Locate the cell with the specified text and output its (x, y) center coordinate. 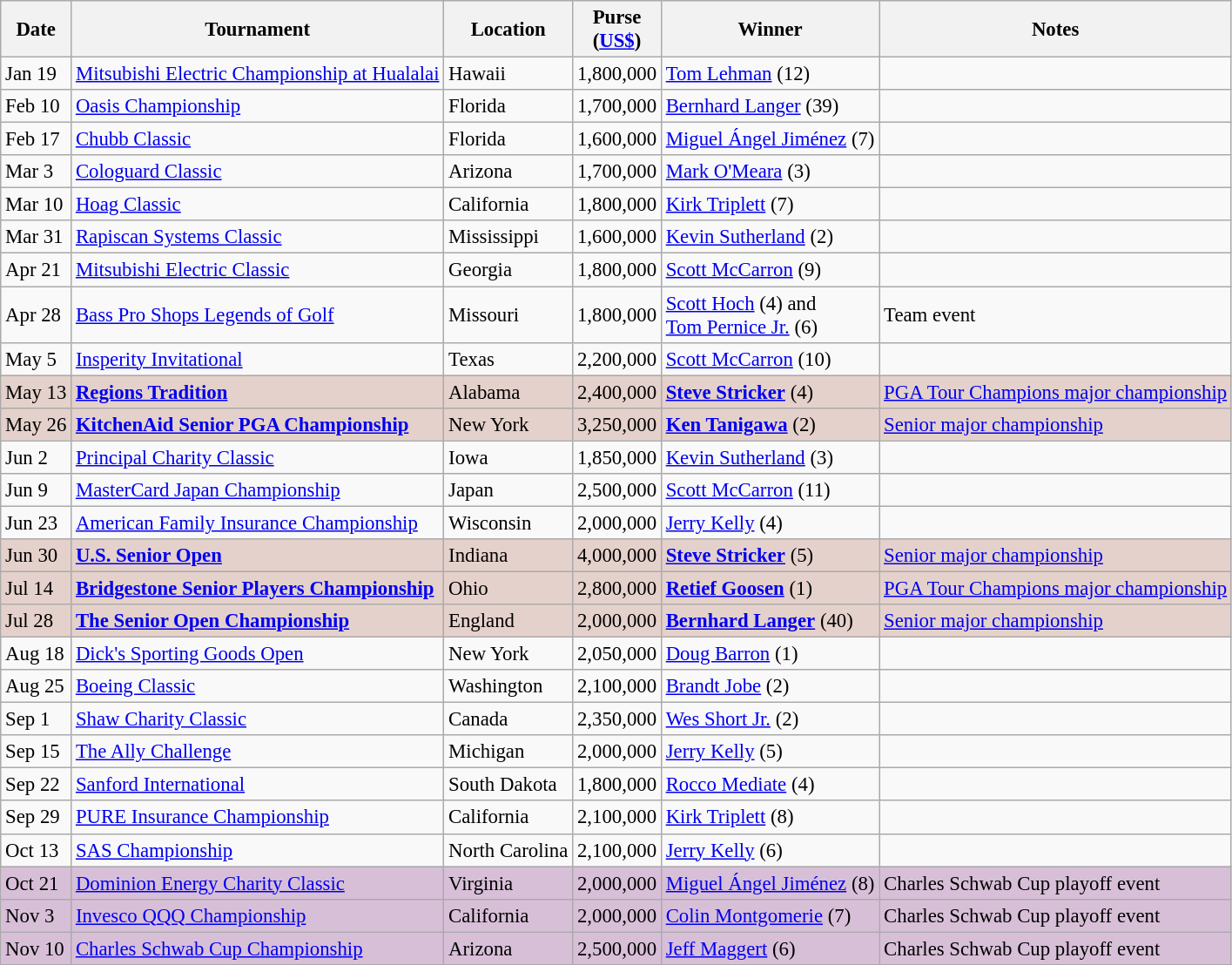
Jerry Kelly (5) (770, 752)
MasterCard Japan Championship (258, 490)
Rapiscan Systems Classic (258, 238)
May 5 (37, 359)
Iowa (508, 457)
Hoag Classic (258, 205)
Bernhard Langer (39) (770, 106)
2,050,000 (617, 654)
Doug Barron (1) (770, 654)
Wes Short Jr. (2) (770, 719)
May 13 (37, 392)
Jerry Kelly (6) (770, 850)
Tom Lehman (12) (770, 74)
Cologuard Classic (258, 172)
Ken Tanigawa (2) (770, 424)
Jan 19 (37, 74)
Sep 1 (37, 719)
Sanford International (258, 785)
3,250,000 (617, 424)
Kevin Sutherland (2) (770, 238)
Mar 31 (37, 238)
Feb 17 (37, 139)
2,400,000 (617, 392)
Miguel Ángel Jiménez (7) (770, 139)
Virginia (508, 883)
4,000,000 (617, 556)
May 26 (37, 424)
Insperity Invitational (258, 359)
Kirk Triplett (7) (770, 205)
Retief Goosen (1) (770, 588)
Dick's Sporting Goods Open (258, 654)
Rocco Mediate (4) (770, 785)
Mitsubishi Electric Classic (258, 270)
KitchenAid Senior PGA Championship (258, 424)
Feb 10 (37, 106)
Principal Charity Classic (258, 457)
Aug 18 (37, 654)
Invesco QQQ Championship (258, 915)
Date (37, 30)
Miguel Ángel Jiménez (8) (770, 883)
Dominion Energy Charity Classic (258, 883)
The Senior Open Championship (258, 621)
2,350,000 (617, 719)
Jun 9 (37, 490)
Jun 23 (37, 523)
Alabama (508, 392)
SAS Championship (258, 850)
PURE Insurance Championship (258, 818)
U.S. Senior Open (258, 556)
Team event (1055, 315)
Winner (770, 30)
Colin Montgomerie (7) (770, 915)
Apr 28 (37, 315)
Chubb Classic (258, 139)
2,800,000 (617, 588)
Georgia (508, 270)
Charles Schwab Cup Championship (258, 948)
Jeff Maggert (6) (770, 948)
Washington (508, 686)
Mar 3 (37, 172)
Mitsubishi Electric Championship at Hualalai (258, 74)
England (508, 621)
Regions Tradition (258, 392)
Shaw Charity Classic (258, 719)
Missouri (508, 315)
Scott McCarron (9) (770, 270)
Purse(US$) (617, 30)
Mississippi (508, 238)
Scott McCarron (10) (770, 359)
Oasis Championship (258, 106)
Michigan (508, 752)
Bridgestone Senior Players Championship (258, 588)
The Ally Challenge (258, 752)
Bass Pro Shops Legends of Golf (258, 315)
Indiana (508, 556)
Mar 10 (37, 205)
1,850,000 (617, 457)
Brandt Jobe (2) (770, 686)
Sep 15 (37, 752)
Sep 29 (37, 818)
Location (508, 30)
Bernhard Langer (40) (770, 621)
Oct 21 (37, 883)
Kevin Sutherland (3) (770, 457)
Aug 25 (37, 686)
Mark O'Meara (3) (770, 172)
Jun 30 (37, 556)
Jul 28 (37, 621)
Boeing Classic (258, 686)
American Family Insurance Championship (258, 523)
Tournament (258, 30)
Jul 14 (37, 588)
Nov 10 (37, 948)
Scott McCarron (11) (770, 490)
Jerry Kelly (4) (770, 523)
Steve Stricker (5) (770, 556)
Notes (1055, 30)
Jun 2 (37, 457)
Kirk Triplett (8) (770, 818)
North Carolina (508, 850)
Sep 22 (37, 785)
Oct 13 (37, 850)
Japan (508, 490)
Nov 3 (37, 915)
Wisconsin (508, 523)
Texas (508, 359)
Apr 21 (37, 270)
Scott Hoch (4) and Tom Pernice Jr. (6) (770, 315)
Canada (508, 719)
2,200,000 (617, 359)
Steve Stricker (4) (770, 392)
Hawaii (508, 74)
South Dakota (508, 785)
Ohio (508, 588)
